Search for the cell housing the specified text and yield its (X, Y) center coordinate. 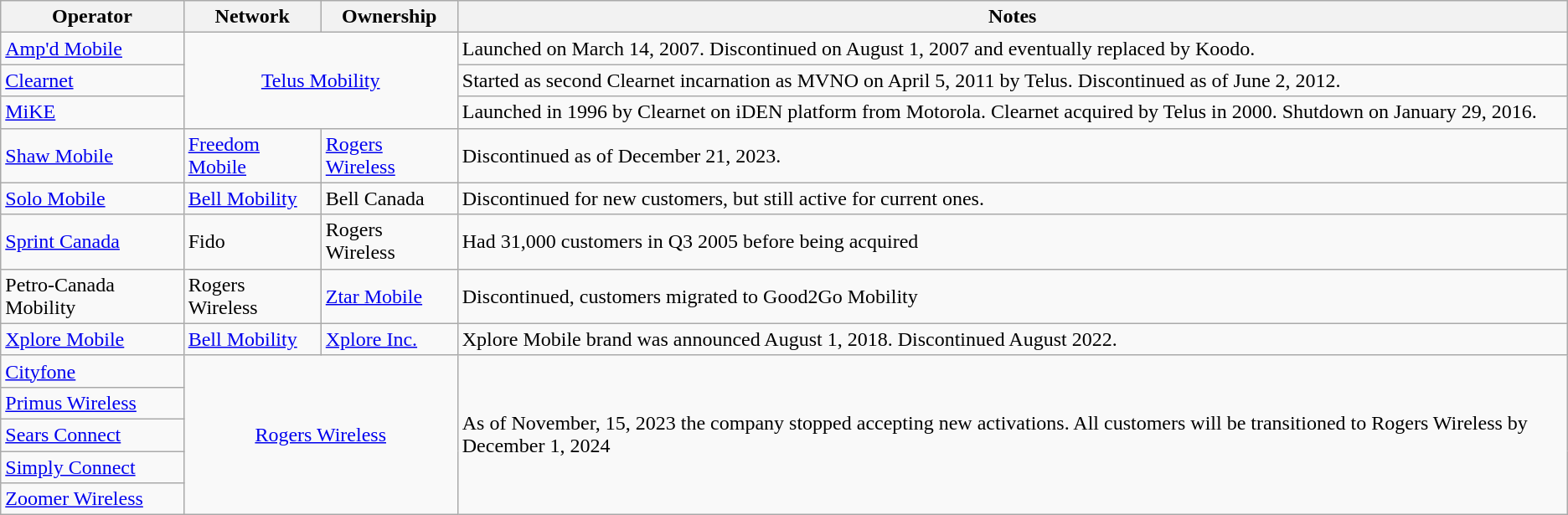
Cityfone (92, 371)
Amp'd Mobile (92, 49)
Discontinued as of December 21, 2023. (1012, 156)
Primus Wireless (92, 403)
Bell Canada (389, 198)
Zoomer Wireless (92, 499)
Discontinued, customers migrated to Good2Go Mobility (1012, 296)
Freedom Mobile (252, 156)
Solo Mobile (92, 198)
Notes (1012, 17)
Operator (92, 17)
Fido (252, 241)
Discontinued for new customers, but still active for current ones. (1012, 198)
Shaw Mobile (92, 156)
Xplore Mobile brand was announced August 1, 2018. Discontinued August 2022. (1012, 339)
Telus Mobility (320, 80)
Xplore Mobile (92, 339)
Network (252, 17)
Ztar Mobile (389, 296)
Sprint Canada (92, 241)
MiKE (92, 112)
Ownership (389, 17)
Sears Connect (92, 435)
Simply Connect (92, 466)
Had 31,000 customers in Q3 2005 before being acquired (1012, 241)
Xplore Inc. (389, 339)
Clearnet (92, 80)
Started as second Clearnet incarnation as MVNO on April 5, 2011 by Telus. Discontinued as of June 2, 2012. (1012, 80)
As of November, 15, 2023 the company stopped accepting new activations. All customers will be transitioned to Rogers Wireless by December 1, 2024 (1012, 435)
Launched in 1996 by Clearnet on iDEN platform from Motorola. Clearnet acquired by Telus in 2000. Shutdown on January 29, 2016. (1012, 112)
Launched on March 14, 2007. Discontinued on August 1, 2007 and eventually replaced by Koodo. (1012, 49)
Petro-Canada Mobility (92, 296)
